Determine the [X, Y] coordinate at the center of the cell enclosing the given text.  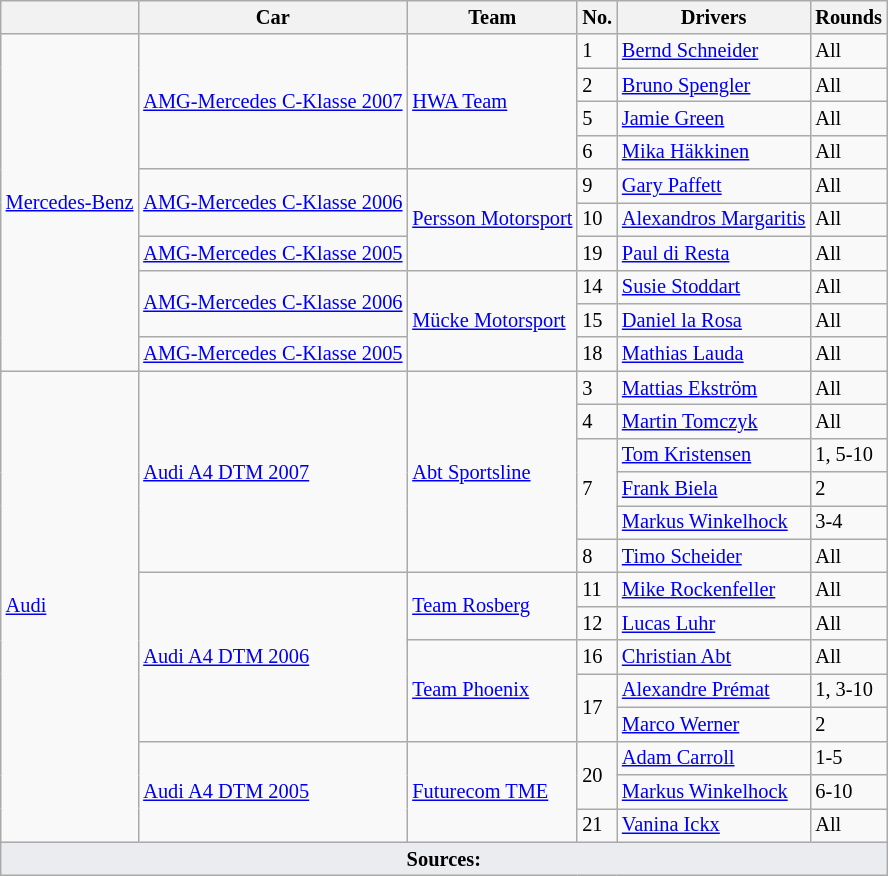
19 [597, 253]
10 [597, 219]
Martin Tomczyk [714, 421]
5 [597, 118]
Frank Biela [714, 489]
1, 5-10 [848, 455]
18 [597, 354]
6 [597, 152]
17 [597, 706]
9 [597, 186]
1, 3-10 [848, 690]
Jamie Green [714, 118]
11 [597, 589]
HWA Team [492, 102]
21 [597, 825]
Adam Carroll [714, 758]
Sources: [444, 859]
7 [597, 488]
Bernd Schneider [714, 51]
20 [597, 774]
Audi [70, 606]
Drivers [714, 17]
8 [597, 556]
Marco Werner [714, 724]
Susie Stoddart [714, 287]
6-10 [848, 791]
Christian Abt [714, 657]
Audi A4 DTM 2007 [272, 472]
Daniel la Rosa [714, 320]
1-5 [848, 758]
12 [597, 623]
15 [597, 320]
Gary Paffett [714, 186]
3 [597, 388]
Lucas Luhr [714, 623]
Futurecom TME [492, 792]
Alexandre Prémat [714, 690]
Team Phoenix [492, 690]
16 [597, 657]
Abt Sportsline [492, 472]
Rounds [848, 17]
AMG-Mercedes C-Klasse 2007 [272, 102]
Persson Motorsport [492, 220]
Alexandros Margaritis [714, 219]
Timo Scheider [714, 556]
Mattias Ekström [714, 388]
Audi A4 DTM 2005 [272, 792]
Mika Häkkinen [714, 152]
Mathias Lauda [714, 354]
Audi A4 DTM 2006 [272, 656]
4 [597, 421]
Bruno Spengler [714, 85]
14 [597, 287]
Tom Kristensen [714, 455]
Team [492, 17]
Car [272, 17]
Team Rosberg [492, 606]
Mike Rockenfeller [714, 589]
No. [597, 17]
Vanina Ickx [714, 825]
Mercedes-Benz [70, 202]
Mücke Motorsport [492, 320]
Paul di Resta [714, 253]
3-4 [848, 522]
1 [597, 51]
